Return (X, Y) of the center of cell containing provided text 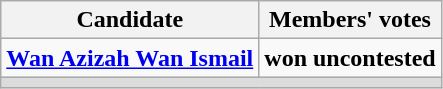
Wan Azizah Wan Ismail (130, 58)
won uncontested (350, 58)
Members' votes (350, 20)
Candidate (130, 20)
